Scan for the cell matching the given text and deliver its (X, Y) coordinate at center. 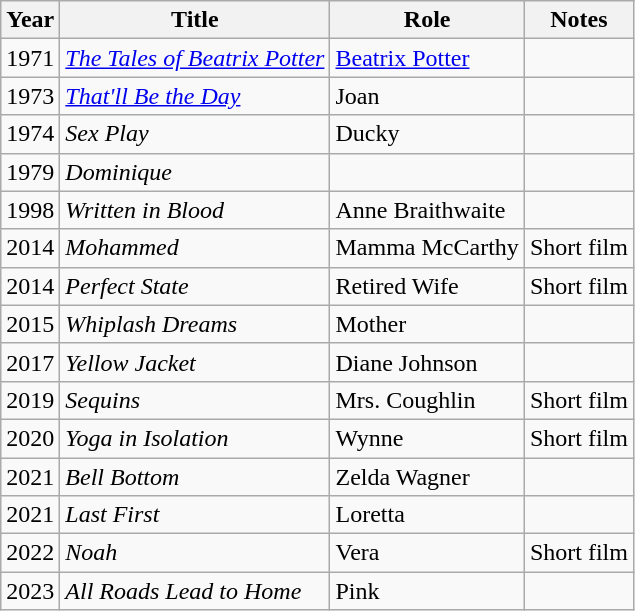
Yoga in Isolation (195, 438)
Zelda Wagner (427, 477)
Pink (427, 591)
Mohammed (195, 248)
2020 (30, 438)
Whiplash Dreams (195, 324)
Vera (427, 553)
1974 (30, 134)
2017 (30, 362)
1973 (30, 96)
Title (195, 20)
Year (30, 20)
That'll Be the Day (195, 96)
2023 (30, 591)
Yellow Jacket (195, 362)
Bell Bottom (195, 477)
Beatrix Potter (427, 58)
Loretta (427, 515)
Diane Johnson (427, 362)
Joan (427, 96)
Role (427, 20)
Last First (195, 515)
2019 (30, 400)
2015 (30, 324)
Noah (195, 553)
Anne Braithwaite (427, 210)
Sequins (195, 400)
Wynne (427, 438)
Dominique (195, 172)
Written in Blood (195, 210)
Mrs. Coughlin (427, 400)
Retired Wife (427, 286)
1979 (30, 172)
Mamma McCarthy (427, 248)
Ducky (427, 134)
All Roads Lead to Home (195, 591)
Mother (427, 324)
Sex Play (195, 134)
2022 (30, 553)
1971 (30, 58)
Perfect State (195, 286)
The Tales of Beatrix Potter (195, 58)
Notes (578, 20)
1998 (30, 210)
